Identify which cell holds the provided text, then report its [X, Y] central coordinate. 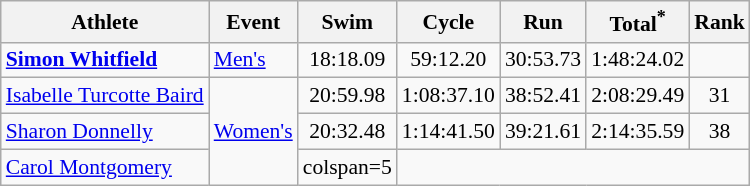
Athlete [105, 22]
colspan=5 [348, 167]
Event [254, 22]
20:59.98 [348, 96]
Carol Montgomery [105, 167]
18:18.09 [348, 60]
39:21.61 [543, 132]
Run [543, 22]
38 [720, 132]
30:53.73 [543, 60]
Total* [638, 22]
1:14:41.50 [448, 132]
Isabelle Turcotte Baird [105, 96]
1:08:37.10 [448, 96]
Men's [254, 60]
38:52.41 [543, 96]
59:12.20 [448, 60]
Cycle [448, 22]
Sharon Donnelly [105, 132]
2:08:29.49 [638, 96]
20:32.48 [348, 132]
Rank [720, 22]
31 [720, 96]
Simon Whitfield [105, 60]
Women's [254, 132]
2:14:35.59 [638, 132]
1:48:24.02 [638, 60]
Swim [348, 22]
